Capture the cell that displays the provided text and extract its (X, Y) central coordinate. 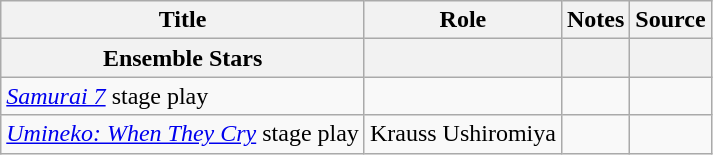
Krauss Ushiromiya (462, 134)
Title (183, 20)
Samurai 7 stage play (183, 96)
Ensemble Stars (183, 58)
Role (462, 20)
Notes (595, 20)
Source (670, 20)
Umineko: When They Cry stage play (183, 134)
